Determine the [X, Y] coordinate at the center of the cell enclosing the given text.  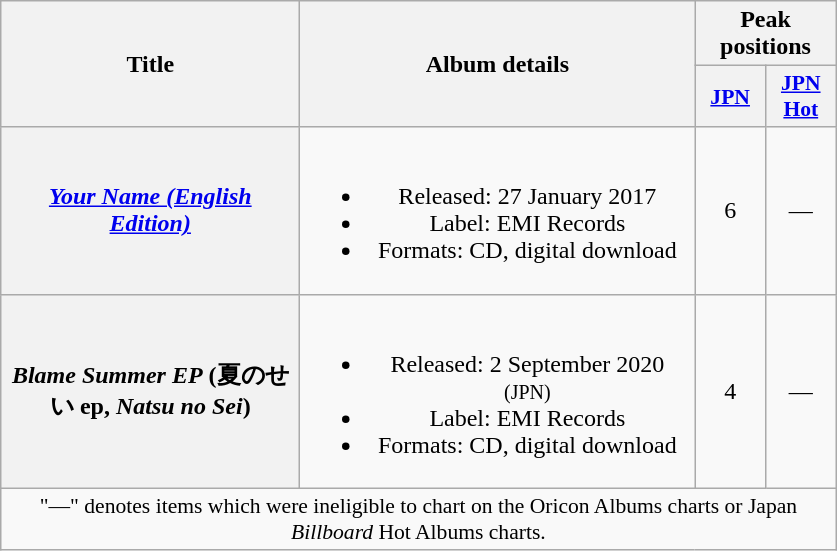
Released: 27 January 2017 Label: EMI RecordsFormats: CD, digital download [498, 210]
"—" denotes items which were ineligible to chart on the Oricon Albums charts or Japan Billboard Hot Albums charts. [418, 518]
Blame Summer EP (夏のせい ep, Natsu no Sei) [150, 391]
JPN [730, 96]
Album details [498, 64]
Your Name (English Edition) [150, 210]
6 [730, 210]
Title [150, 64]
JPN Hot [800, 96]
Released: 2 September 2020 (JPN)Label: EMI RecordsFormats: CD, digital download [498, 391]
Peak positions [766, 34]
4 [730, 391]
